Extract the [x, y] coordinate from the center of the cell holding the provided text.  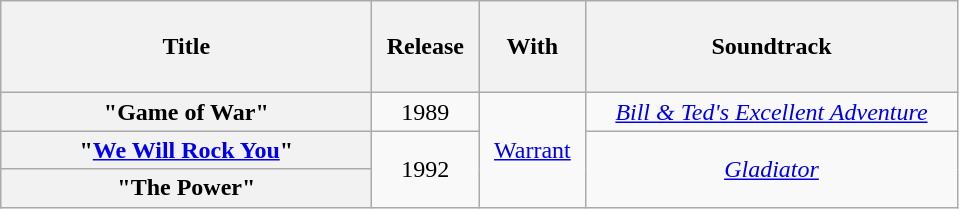
Gladiator [772, 169]
With [532, 47]
Release [426, 47]
1989 [426, 112]
Title [186, 47]
Soundtrack [772, 47]
Bill & Ted's Excellent Adventure [772, 112]
"The Power" [186, 188]
"Game of War" [186, 112]
Warrant [532, 150]
1992 [426, 169]
"We Will Rock You" [186, 150]
